For the text-containing cell, return its midpoint in (X, Y) coordinate format. 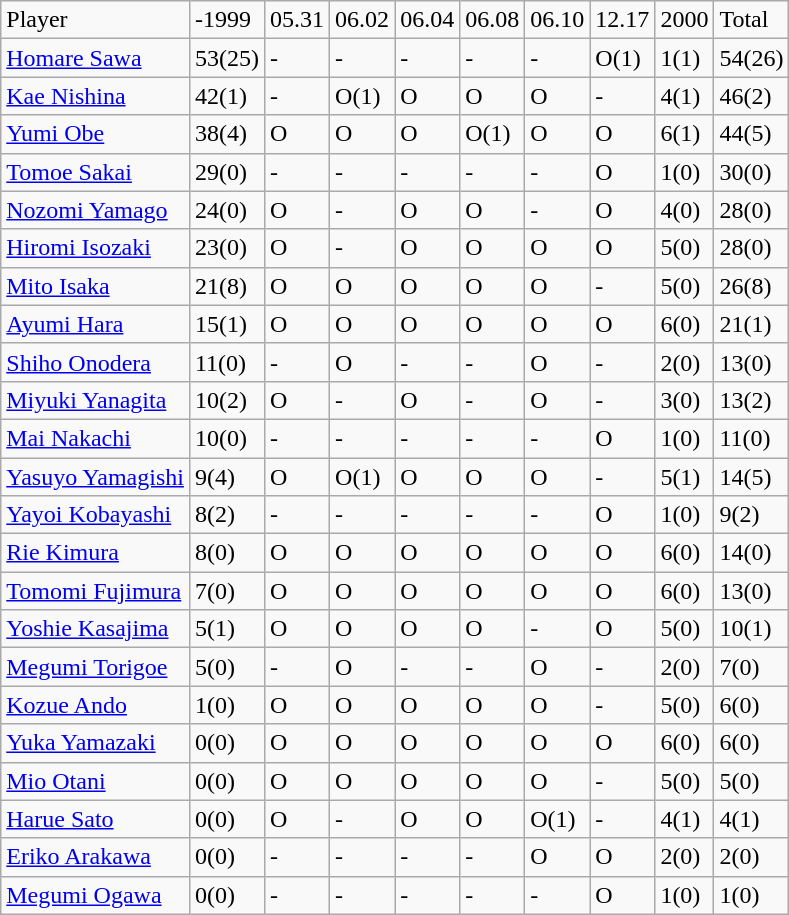
Yasuyo Yamagishi (96, 477)
Total (752, 20)
Kozue Ando (96, 705)
42(1) (226, 96)
Tomomi Fujimura (96, 591)
Mai Nakachi (96, 438)
21(8) (226, 286)
Yoshie Kasajima (96, 629)
1(1) (684, 58)
Miyuki Yanagita (96, 400)
Rie Kimura (96, 553)
38(4) (226, 134)
Mito Isaka (96, 286)
10(2) (226, 400)
4(0) (684, 210)
Harue Sato (96, 819)
12.17 (622, 20)
Kae Nishina (96, 96)
9(4) (226, 477)
Player (96, 20)
05.31 (296, 20)
Tomoe Sakai (96, 172)
54(26) (752, 58)
53(25) (226, 58)
46(2) (752, 96)
6(1) (684, 134)
9(2) (752, 515)
06.04 (428, 20)
24(0) (226, 210)
Yayoi Kobayashi (96, 515)
Homare Sawa (96, 58)
10(0) (226, 438)
06.02 (362, 20)
2000 (684, 20)
13(2) (752, 400)
30(0) (752, 172)
8(0) (226, 553)
06.08 (492, 20)
Megumi Ogawa (96, 895)
Megumi Torigoe (96, 667)
29(0) (226, 172)
23(0) (226, 248)
8(2) (226, 515)
3(0) (684, 400)
44(5) (752, 134)
Eriko Arakawa (96, 857)
06.10 (558, 20)
15(1) (226, 324)
14(5) (752, 477)
Hiromi Isozaki (96, 248)
10(1) (752, 629)
Nozomi Yamago (96, 210)
21(1) (752, 324)
Shiho Onodera (96, 362)
-1999 (226, 20)
Ayumi Hara (96, 324)
Mio Otani (96, 781)
Yumi Obe (96, 134)
26(8) (752, 286)
Yuka Yamazaki (96, 743)
14(0) (752, 553)
